Output the [X, Y] coordinate of the center of the cell containing the given text.  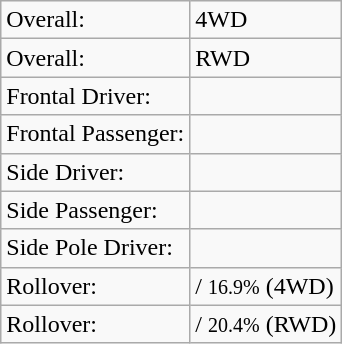
4WD [266, 20]
Frontal Passenger: [96, 134]
/ 20.4% (RWD) [266, 324]
Side Passenger: [96, 210]
/ 16.9% (4WD) [266, 286]
RWD [266, 58]
Side Pole Driver: [96, 248]
Side Driver: [96, 172]
Frontal Driver: [96, 96]
